Pinpoint the cell where the given text exists, returning its [x, y] midpoint coordinate. 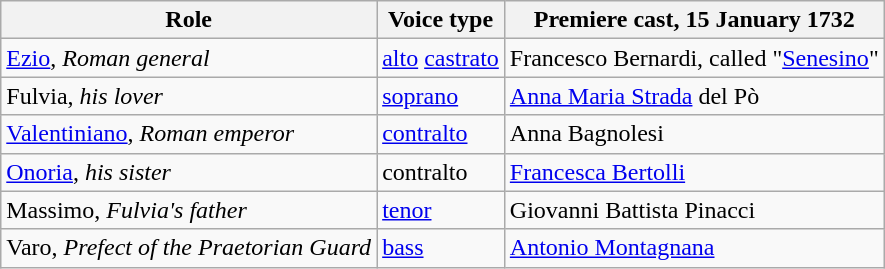
Onoria, his sister [189, 172]
Voice type [441, 20]
Premiere cast, 15 January 1732 [694, 20]
Francesco Bernardi, called "Senesino" [694, 58]
Antonio Montagnana [694, 248]
Varo, Prefect of the Praetorian Guard [189, 248]
alto castrato [441, 58]
Anna Maria Strada del Pò [694, 96]
soprano [441, 96]
Massimo, Fulvia's father [189, 210]
tenor [441, 210]
Valentiniano, Roman emperor [189, 134]
Ezio, Roman general [189, 58]
bass [441, 248]
Anna Bagnolesi [694, 134]
Role [189, 20]
Fulvia, his lover [189, 96]
Francesca Bertolli [694, 172]
Giovanni Battista Pinacci [694, 210]
